For the text-containing cell, return its midpoint in [X, Y] coordinate format. 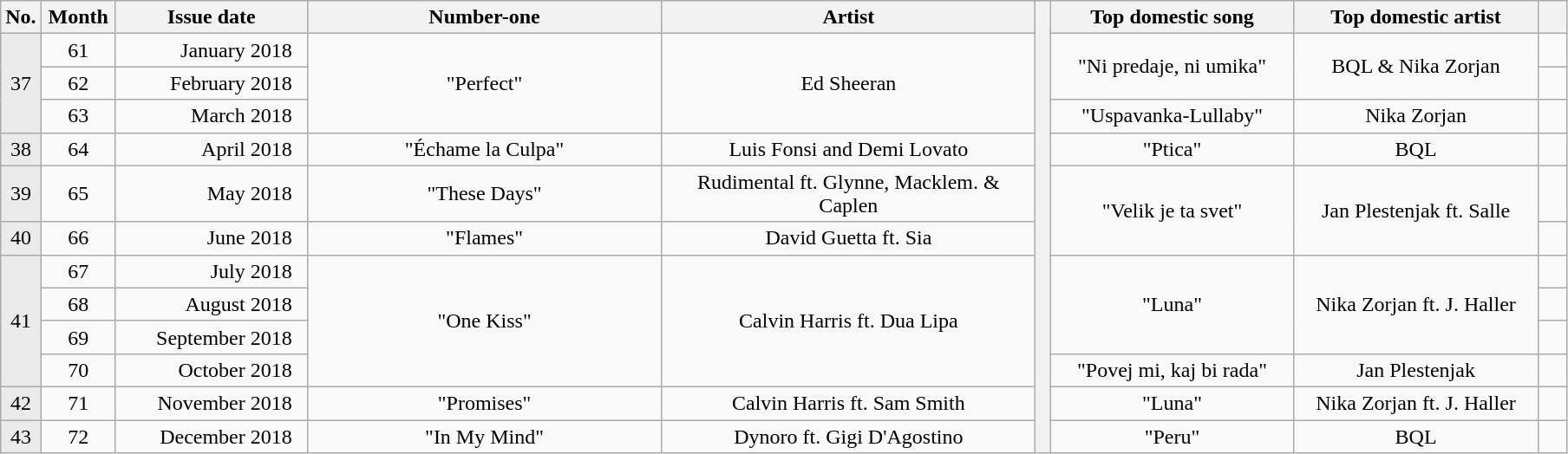
"Promises" [484, 403]
"Peru" [1173, 436]
68 [78, 304]
62 [78, 83]
64 [78, 149]
December 2018 [212, 436]
Top domestic artist [1415, 17]
Nika Zorjan [1415, 116]
41 [21, 321]
40 [21, 238]
Calvin Harris ft. Sam Smith [848, 403]
Number-one [484, 17]
Top domestic song [1173, 17]
Artist [848, 17]
June 2018 [212, 238]
70 [78, 370]
Dynoro ft. Gigi D'Agostino [848, 436]
Ed Sheeran [848, 83]
"One Kiss" [484, 321]
Calvin Harris ft. Dua Lipa [848, 321]
"These Days" [484, 194]
Jan Plestenjak ft. Salle [1415, 210]
65 [78, 194]
March 2018 [212, 116]
Jan Plestenjak [1415, 370]
April 2018 [212, 149]
61 [78, 50]
"Ni predaje, ni umika" [1173, 67]
63 [78, 116]
August 2018 [212, 304]
"Échame la Culpa" [484, 149]
September 2018 [212, 337]
Issue date [212, 17]
"Uspavanka-Lullaby" [1173, 116]
Luis Fonsi and Demi Lovato [848, 149]
38 [21, 149]
July 2018 [212, 271]
"Povej mi, kaj bi rada" [1173, 370]
"Ptica" [1173, 149]
37 [21, 83]
69 [78, 337]
72 [78, 436]
42 [21, 403]
"Perfect" [484, 83]
January 2018 [212, 50]
May 2018 [212, 194]
"In My Mind" [484, 436]
No. [21, 17]
November 2018 [212, 403]
BQL & Nika Zorjan [1415, 67]
February 2018 [212, 83]
66 [78, 238]
David Guetta ft. Sia [848, 238]
43 [21, 436]
October 2018 [212, 370]
Month [78, 17]
67 [78, 271]
"Velik je ta svet" [1173, 210]
Rudimental ft. Glynne, Macklem. & Caplen [848, 194]
71 [78, 403]
39 [21, 194]
"Flames" [484, 238]
